Provide the [x, y] coordinate of the cell's center where the given text is located.  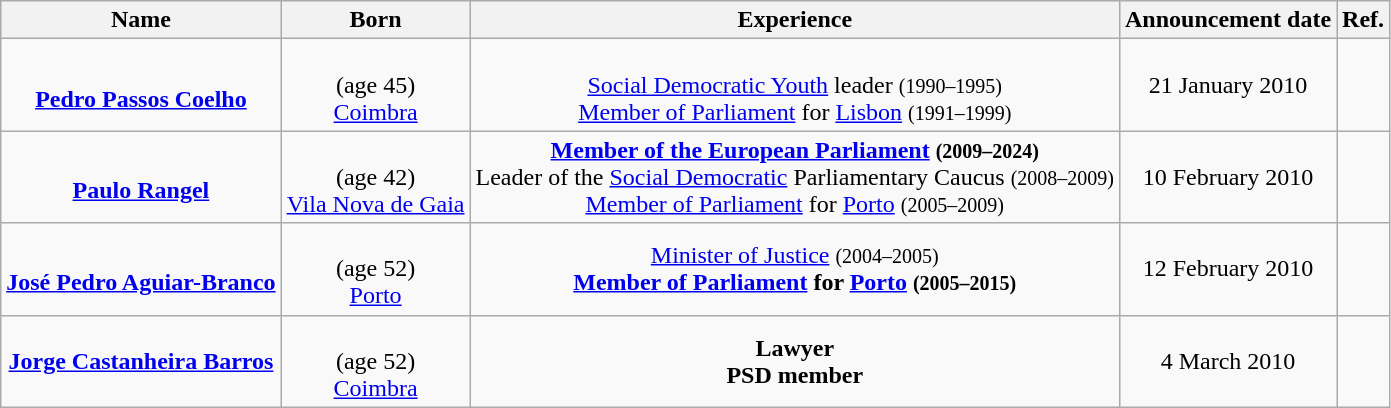
Announcement date [1228, 20]
Ref. [1364, 20]
Paulo Rangel [141, 177]
12 February 2010 [1228, 269]
Social Democratic Youth leader (1990–1995)Member of Parliament for Lisbon (1991–1999) [794, 85]
(age 42)Vila Nova de Gaia [376, 177]
Minister of Justice (2004–2005)Member of Parliament for Porto (2005–2015) [794, 269]
(age 45)Coimbra [376, 85]
(age 52)Coimbra [376, 361]
Name [141, 20]
Pedro Passos Coelho [141, 85]
(age 52)Porto [376, 269]
10 February 2010 [1228, 177]
4 March 2010 [1228, 361]
Jorge Castanheira Barros [141, 361]
21 January 2010 [1228, 85]
Experience [794, 20]
Born [376, 20]
José Pedro Aguiar-Branco [141, 269]
LawyerPSD member [794, 361]
